Search for the cell housing the specified text and yield its [X, Y] center coordinate. 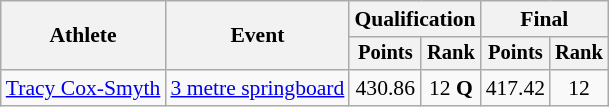
Tracy Cox-Smyth [84, 88]
3 metre springboard [257, 88]
12 [579, 88]
Qualification [414, 19]
Event [257, 36]
Athlete [84, 36]
430.86 [385, 88]
12 Q [451, 88]
Final [544, 19]
417.42 [516, 88]
